Locate the cell with the specified text and output its (X, Y) center coordinate. 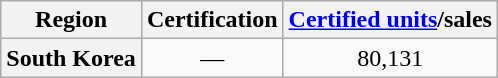
Region (72, 20)
— (212, 58)
Certification (212, 20)
Certified units/sales (390, 20)
South Korea (72, 58)
80,131 (390, 58)
